From the cell containing the given text, extract its center point as [X, Y] coordinate. 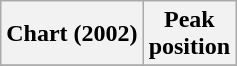
Chart (2002) [72, 34]
Peak position [189, 34]
